Search for the cell housing the specified text and yield its (X, Y) center coordinate. 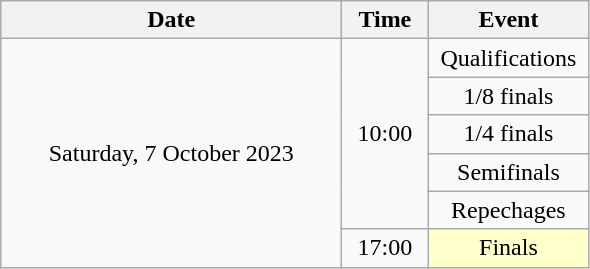
Semifinals (508, 172)
10:00 (385, 134)
1/8 finals (508, 96)
17:00 (385, 248)
Repechages (508, 210)
Finals (508, 248)
Time (385, 20)
Date (172, 20)
Qualifications (508, 58)
Saturday, 7 October 2023 (172, 153)
Event (508, 20)
1/4 finals (508, 134)
